For the text-containing cell, return its midpoint in (x, y) coordinate format. 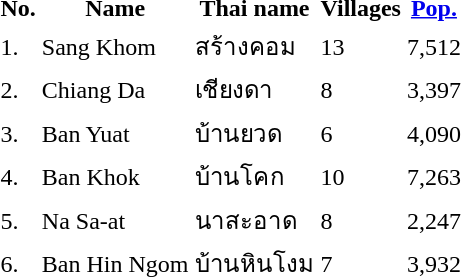
Sang Khom (115, 46)
Na Sa-at (115, 220)
บ้านยวด (254, 133)
6 (360, 133)
นาสะอาด (254, 220)
สร้างคอม (254, 46)
บ้านโคก (254, 176)
13 (360, 46)
Chiang Da (115, 90)
เชียงดา (254, 90)
Ban Yuat (115, 133)
10 (360, 176)
Ban Khok (115, 176)
